Return [x, y] of the center of cell containing provided text 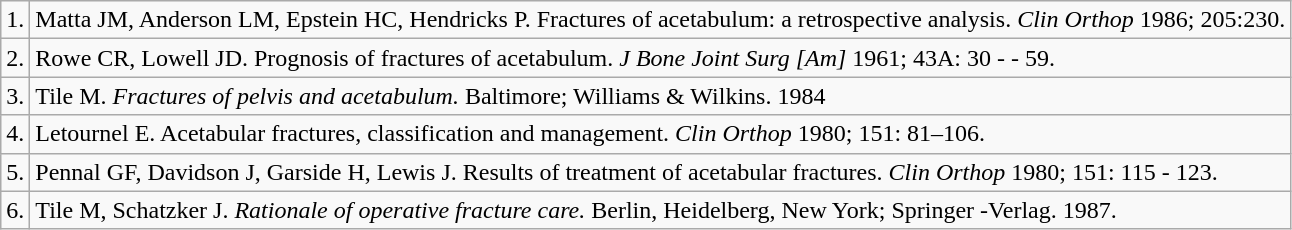
Pennal GF, Davidson J, Garside H, Lewis J. Results of treatment of acetabular fractures. Clin Orthop 1980; 151: 115 - 123. [660, 172]
Rowe CR, Lowell JD. Prognosis of fractures of acetabulum. J Bone Joint Surg [Am] 1961; 43A: 30 - - 59. [660, 58]
Letournel E. Acetabular fractures, classification and management. Clin Orthop 1980; 151: 81–106. [660, 134]
Tile M, Schatzker J. Rationale of operative fracture care. Berlin, Heidelberg, New York; Springer -Verlag. 1987. [660, 210]
5. [16, 172]
2. [16, 58]
6. [16, 210]
3. [16, 96]
Tile M. Fractures of pelvis and acetabulum. Baltimore; Williams & Wilkins. 1984 [660, 96]
1. [16, 20]
Matta JM, Anderson LM, Epstein HC, Hendricks P. Fractures of acetabulum: a retrospective analysis. Clin Orthop 1986; 205:230. [660, 20]
4. [16, 134]
